Detect which cell encompasses the target text, then output its (X, Y) center coordinate. 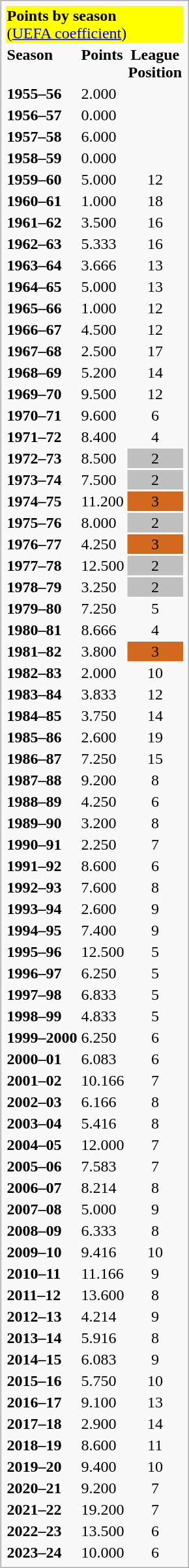
1972–73 (42, 458)
6.166 (103, 1102)
7.583 (103, 1166)
18 (155, 201)
LeaguePosition (155, 64)
15 (155, 759)
19 (155, 737)
2019–20 (42, 1467)
2005–06 (42, 1166)
7.600 (103, 887)
2013–14 (42, 1338)
2011–12 (42, 1295)
2007–08 (42, 1209)
5.200 (103, 372)
2020–21 (42, 1488)
11.166 (103, 1274)
3.250 (103, 587)
1969–70 (42, 394)
2021–22 (42, 1509)
1995–96 (42, 952)
1958–59 (42, 158)
2008–09 (42, 1231)
2014–15 (42, 1359)
5.333 (103, 244)
1961–62 (42, 222)
Points (103, 64)
1974–75 (42, 501)
1984–85 (42, 716)
17 (155, 351)
1977–78 (42, 566)
1980–81 (42, 630)
1960–61 (42, 201)
5.416 (103, 1123)
1963–64 (42, 265)
8.214 (103, 1188)
2.500 (103, 351)
1994–95 (42, 930)
1986–87 (42, 759)
13.500 (103, 1531)
5.916 (103, 1338)
9.416 (103, 1252)
1956–57 (42, 115)
2016–17 (42, 1402)
1971–72 (42, 437)
1981–82 (42, 651)
1965–66 (42, 308)
11 (155, 1445)
2004–05 (42, 1145)
3.200 (103, 823)
6.000 (103, 137)
1957–58 (42, 137)
1987–88 (42, 780)
1970–71 (42, 415)
9.100 (103, 1402)
1962–63 (42, 244)
2003–04 (42, 1123)
4.833 (103, 1016)
2006–07 (42, 1188)
8.400 (103, 437)
1993–94 (42, 909)
3.800 (103, 651)
1992–93 (42, 887)
2015–16 (42, 1381)
5.750 (103, 1381)
7.400 (103, 930)
2009–10 (42, 1252)
1959–60 (42, 179)
3.833 (103, 694)
1990–91 (42, 844)
9.500 (103, 394)
2.250 (103, 844)
3.666 (103, 265)
Season (42, 64)
8.000 (103, 523)
1983–84 (42, 694)
1988–89 (42, 802)
10.166 (103, 1080)
8.500 (103, 458)
2017–18 (42, 1424)
4.500 (103, 330)
3.500 (103, 222)
1978–79 (42, 587)
2000–01 (42, 1059)
1999–2000 (42, 1038)
1989–90 (42, 823)
1982–83 (42, 673)
2010–11 (42, 1274)
2002–03 (42, 1102)
4.214 (103, 1316)
1997–98 (42, 995)
1975–76 (42, 523)
1991–92 (42, 866)
1966–67 (42, 330)
1996–97 (42, 973)
13.600 (103, 1295)
2018–19 (42, 1445)
6.333 (103, 1231)
1979–80 (42, 608)
2012–13 (42, 1316)
9.400 (103, 1467)
2022–23 (42, 1531)
9.600 (103, 415)
2023–24 (42, 1552)
2.900 (103, 1424)
8.666 (103, 630)
6.833 (103, 995)
2001–02 (42, 1080)
10.000 (103, 1552)
Points by season(UEFA coefficient) (94, 25)
1973–74 (42, 480)
3.750 (103, 716)
1964–65 (42, 287)
19.200 (103, 1509)
1955–56 (42, 94)
12.000 (103, 1145)
1998–99 (42, 1016)
11.200 (103, 501)
1968–69 (42, 372)
1985–86 (42, 737)
7.500 (103, 480)
1976–77 (42, 544)
1967–68 (42, 351)
